For the text-containing cell, return its midpoint in [x, y] coordinate format. 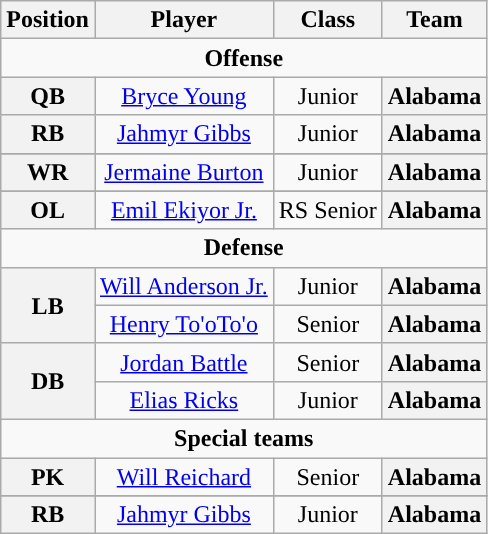
Special teams [244, 438]
Jermaine Burton [184, 172]
Elias Ricks [184, 400]
OL [48, 210]
PK [48, 477]
RS Senior [328, 210]
WR [48, 172]
Defense [244, 248]
Bryce Young [184, 96]
Henry To'oTo'o [184, 324]
Class [328, 20]
Position [48, 20]
Player [184, 20]
Emil Ekiyor Jr. [184, 210]
Jordan Battle [184, 362]
Will Anderson Jr. [184, 286]
Will Reichard [184, 477]
Offense [244, 58]
Team [434, 20]
LB [48, 305]
DB [48, 381]
QB [48, 96]
